Find where the given text appears and provide that cell's center as (x, y) coordinate. 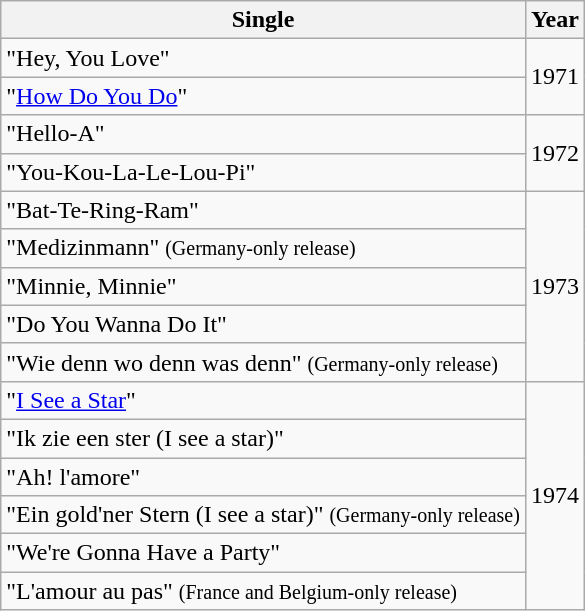
"Medizinmann" (Germany-only release) (264, 248)
"Ein gold'ner Stern (I see a star)" (Germany-only release) (264, 515)
1971 (554, 77)
"You-Kou-La-Le-Lou-Pi" (264, 172)
1972 (554, 153)
1974 (554, 495)
"Hey, You Love" (264, 58)
"How Do You Do" (264, 96)
"Wie denn wo denn was denn" (Germany-only release) (264, 362)
Year (554, 20)
1973 (554, 286)
"We're Gonna Have a Party" (264, 553)
"Bat-Te-Ring-Ram" (264, 210)
"L'amour au pas" (France and Belgium-only release) (264, 591)
"I See a Star" (264, 400)
"Ik zie een ster (I see a star)" (264, 438)
"Minnie, Minnie" (264, 286)
"Ah! l'amore" (264, 477)
"Hello-A" (264, 134)
Single (264, 20)
"Do You Wanna Do It" (264, 324)
